Capture the cell that displays the provided text and extract its [X, Y] central coordinate. 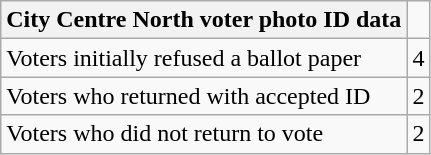
Voters initially refused a ballot paper [204, 58]
City Centre North voter photo ID data [204, 20]
4 [418, 58]
Voters who returned with accepted ID [204, 96]
Voters who did not return to vote [204, 134]
